Search for the cell housing the specified text and yield its (X, Y) center coordinate. 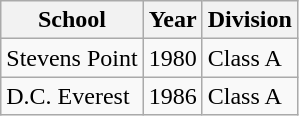
D.C. Everest (72, 96)
Stevens Point (72, 58)
School (72, 20)
Year (172, 20)
1980 (172, 58)
Division (250, 20)
1986 (172, 96)
